Provide the [x, y] coordinate of the cell's center where the given text is located.  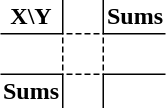
X\Y [32, 17]
